Scan for the cell matching the given text and deliver its [x, y] coordinate at center. 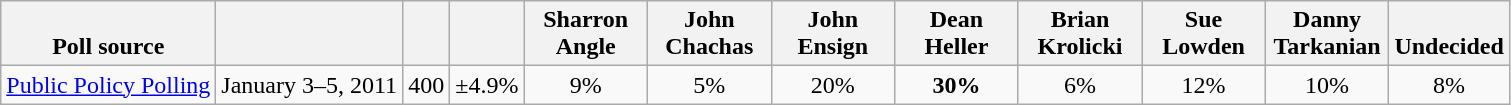
20% [833, 85]
SueLowden [1204, 34]
JohnChachas [710, 34]
30% [957, 85]
Undecided [1449, 34]
BrianKrolicki [1080, 34]
6% [1080, 85]
12% [1204, 85]
DeanHeller [957, 34]
±4.9% [487, 85]
January 3–5, 2011 [310, 85]
9% [586, 85]
400 [426, 85]
5% [710, 85]
10% [1327, 85]
8% [1449, 85]
SharronAngle [586, 34]
DannyTarkanian [1327, 34]
Public Policy Polling [108, 85]
JohnEnsign [833, 34]
Poll source [108, 34]
